Determine the (X, Y) coordinate at the center of the cell enclosing the given text.  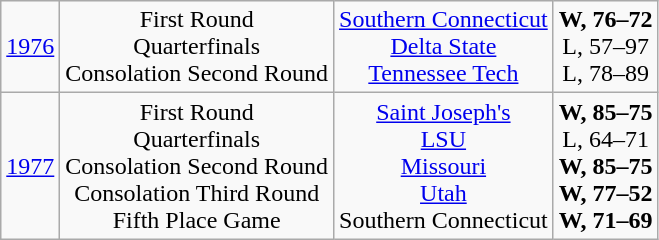
1976 (30, 47)
Saint Joseph'sLSUMissouriUtahSouthern Connecticut (444, 166)
First RoundQuarterfinalsConsolation Second Round (197, 47)
First RoundQuarterfinalsConsolation Second RoundConsolation Third RoundFifth Place Game (197, 166)
W, 76–72L, 57–97L, 78–89 (606, 47)
1977 (30, 166)
W, 85–75L, 64–71W, 85–75W, 77–52W, 71–69 (606, 166)
Southern ConnecticutDelta StateTennessee Tech (444, 47)
